Scan for the cell matching the given text and deliver its (x, y) coordinate at center. 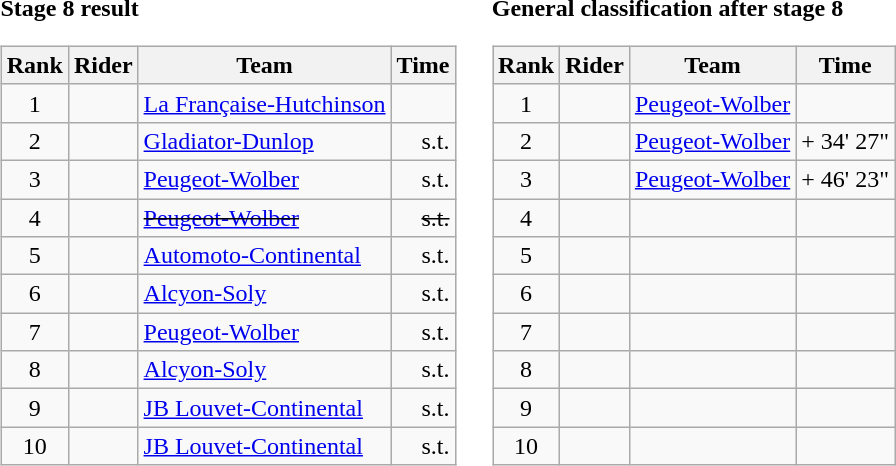
+ 34' 27" (846, 141)
+ 46' 23" (846, 179)
Gladiator-Dunlop (264, 141)
Automoto-Continental (264, 256)
La Française-Hutchinson (264, 103)
